Pinpoint the cell where the given text exists, returning its [x, y] midpoint coordinate. 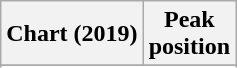
Peakposition [189, 34]
Chart (2019) [72, 34]
